Pinpoint the cell where the given text exists, returning its (X, Y) midpoint coordinate. 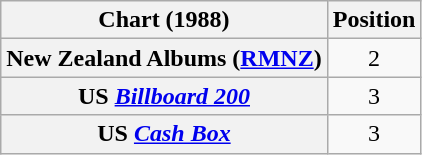
Chart (1988) (164, 20)
2 (374, 58)
US Cash Box (164, 134)
US Billboard 200 (164, 96)
New Zealand Albums (RMNZ) (164, 58)
Position (374, 20)
